Output the (x, y) coordinate of the center of the cell containing the given text.  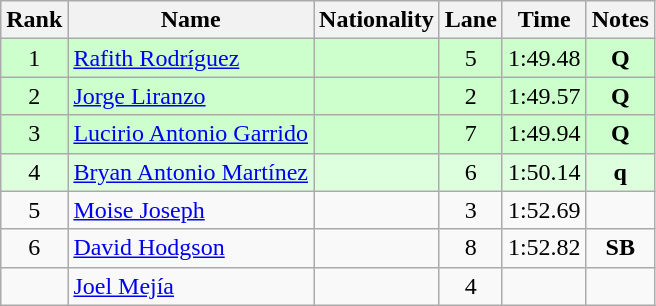
q (620, 172)
Moise Joseph (191, 210)
Lane (470, 20)
Rank (34, 20)
Joel Mejía (191, 286)
1:49.48 (544, 58)
Time (544, 20)
1:52.82 (544, 248)
Lucirio Antonio Garrido (191, 134)
Rafith Rodríguez (191, 58)
7 (470, 134)
Name (191, 20)
SB (620, 248)
Bryan Antonio Martínez (191, 172)
1:49.94 (544, 134)
Nationality (377, 20)
8 (470, 248)
Notes (620, 20)
1:49.57 (544, 96)
1:52.69 (544, 210)
1 (34, 58)
1:50.14 (544, 172)
David Hodgson (191, 248)
Jorge Liranzo (191, 96)
